For the text-containing cell, return its midpoint in (X, Y) coordinate format. 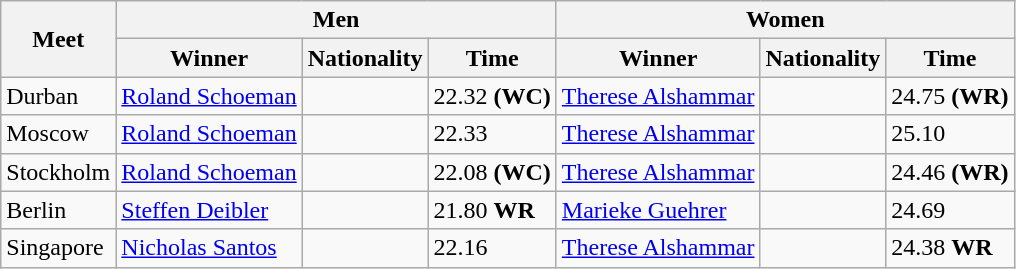
22.33 (492, 134)
Durban (58, 96)
24.38 WR (950, 248)
Steffen Deibler (209, 210)
Singapore (58, 248)
Meet (58, 39)
24.69 (950, 210)
Women (785, 20)
22.32 (WC) (492, 96)
21.80 WR (492, 210)
Men (336, 20)
Stockholm (58, 172)
25.10 (950, 134)
Berlin (58, 210)
24.46 (WR) (950, 172)
22.16 (492, 248)
22.08 (WC) (492, 172)
Nicholas Santos (209, 248)
24.75 (WR) (950, 96)
Moscow (58, 134)
Marieke Guehrer (658, 210)
